Identify which cell holds the provided text, then report its (x, y) central coordinate. 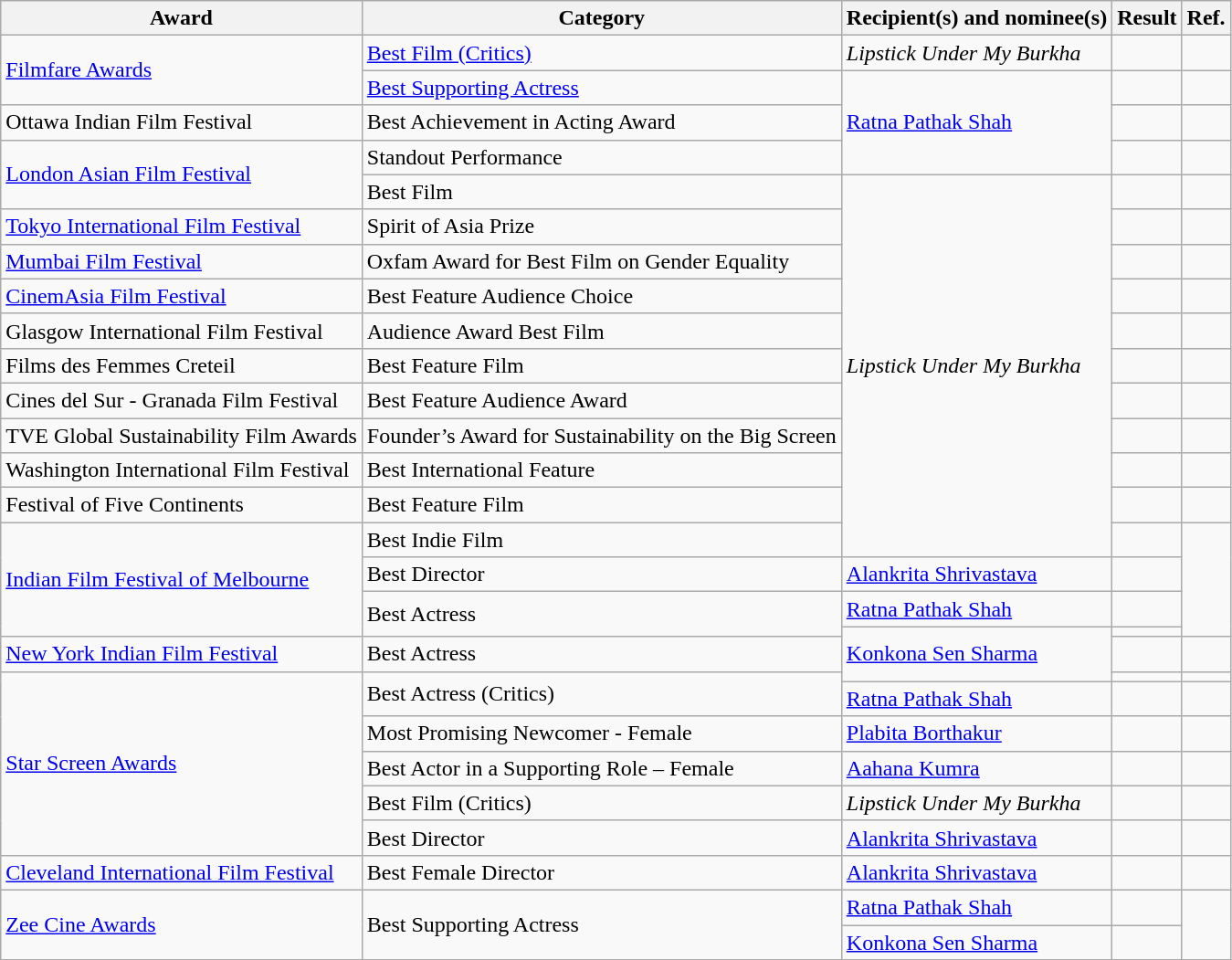
Spirit of Asia Prize (601, 227)
Ref. (1206, 18)
Films des Femmes Creteil (182, 365)
Best Feature Audience Award (601, 400)
New York Indian Film Festival (182, 654)
Best Actress (Critics) (601, 694)
TVE Global Sustainability Film Awards (182, 436)
CinemAsia Film Festival (182, 296)
Audience Award Best Film (601, 331)
Standout Performance (601, 157)
Zee Cine Awards (182, 924)
Best Actor in a Supporting Role – Female (601, 768)
Festival of Five Continents (182, 505)
Best Feature Audience Choice (601, 296)
Best Female Director (601, 872)
Ottawa Indian Film Festival (182, 122)
Aahana Kumra (976, 768)
Mumbai Film Festival (182, 261)
Best Indie Film (601, 540)
Best Achievement in Acting Award (601, 122)
Star Screen Awards (182, 764)
Glasgow International Film Festival (182, 331)
Most Promising Newcomer - Female (601, 733)
Recipient(s) and nominee(s) (976, 18)
Plabita Borthakur (976, 733)
Tokyo International Film Festival (182, 227)
Filmfare Awards (182, 70)
Best Film (601, 192)
Best International Feature (601, 470)
Cleveland International Film Festival (182, 872)
Founder’s Award for Sustainability on the Big Screen (601, 436)
Award (182, 18)
Category (601, 18)
Result (1147, 18)
Washington International Film Festival (182, 470)
London Asian Film Festival (182, 174)
Cines del Sur - Granada Film Festival (182, 400)
Oxfam Award for Best Film on Gender Equality (601, 261)
Indian Film Festival of Melbourne (182, 579)
